Pinpoint the cell where the given text exists, returning its (X, Y) midpoint coordinate. 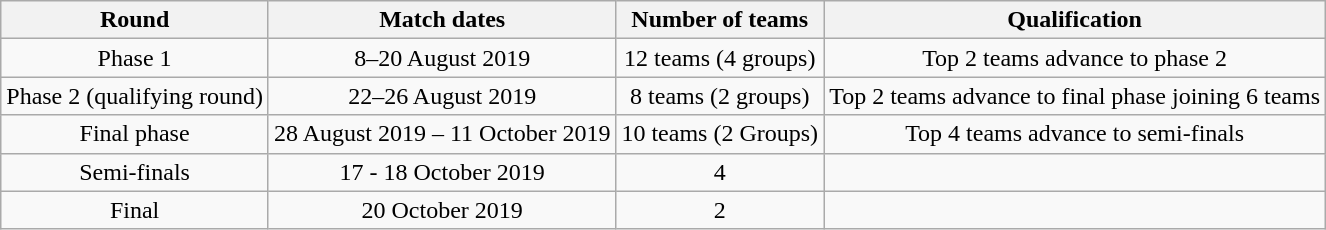
2 (720, 210)
8–20 August 2019 (442, 58)
28 August 2019 – 11 October 2019 (442, 134)
Match dates (442, 20)
Top 4 teams advance to semi-finals (1075, 134)
Qualification (1075, 20)
22–26 August 2019 (442, 96)
20 October 2019 (442, 210)
Top 2 teams advance to phase 2 (1075, 58)
4 (720, 172)
Final phase (135, 134)
17 - 18 October 2019 (442, 172)
Phase 2 (qualifying round) (135, 96)
Top 2 teams advance to final phase joining 6 teams (1075, 96)
Round (135, 20)
Number of teams (720, 20)
10 teams (2 Groups) (720, 134)
Semi-finals (135, 172)
12 teams (4 groups) (720, 58)
Phase 1 (135, 58)
8 teams (2 groups) (720, 96)
Final (135, 210)
